Detect which cell encompasses the target text, then output its [X, Y] center coordinate. 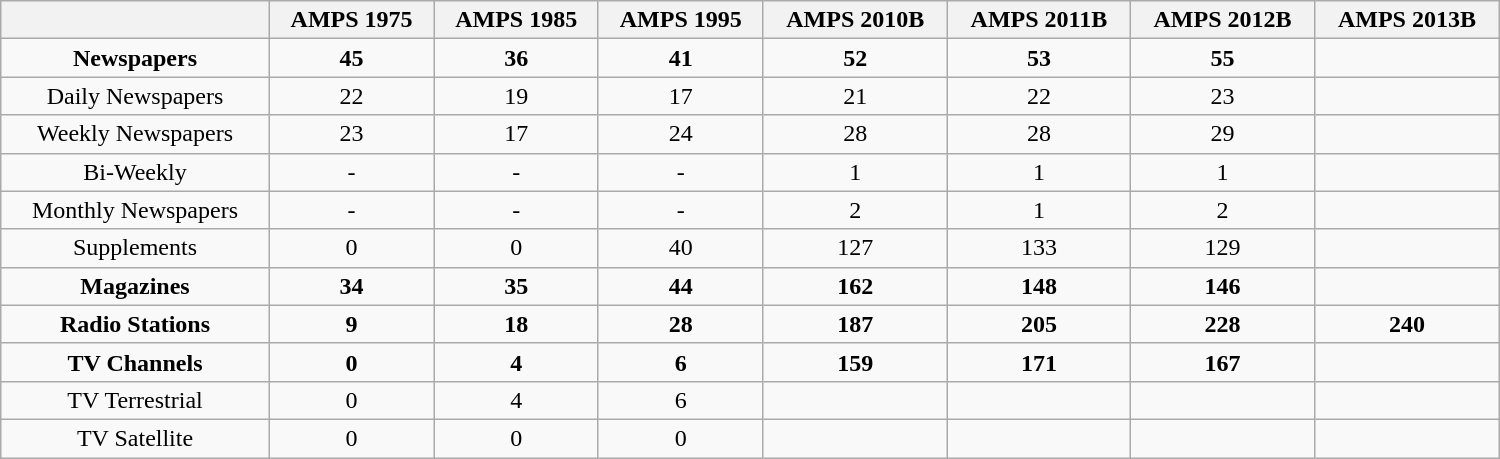
21 [855, 96]
29 [1222, 134]
41 [680, 58]
TV Channels [136, 362]
AMPS 1975 [352, 20]
Daily Newspapers [136, 96]
Magazines [136, 286]
Newspapers [136, 58]
205 [1040, 324]
AMPS 1995 [680, 20]
34 [352, 286]
146 [1222, 286]
162 [855, 286]
187 [855, 324]
40 [680, 248]
AMPS 2010B [855, 20]
129 [1222, 248]
53 [1040, 58]
55 [1222, 58]
148 [1040, 286]
TV Terrestrial [136, 400]
171 [1040, 362]
35 [516, 286]
AMPS 2012B [1222, 20]
Monthly Newspapers [136, 210]
AMPS 2013B [1408, 20]
24 [680, 134]
52 [855, 58]
Bi-Weekly [136, 172]
TV Satellite [136, 438]
AMPS 1985 [516, 20]
19 [516, 96]
45 [352, 58]
18 [516, 324]
240 [1408, 324]
228 [1222, 324]
133 [1040, 248]
AMPS 2011B [1040, 20]
Weekly Newspapers [136, 134]
9 [352, 324]
44 [680, 286]
Radio Stations [136, 324]
127 [855, 248]
159 [855, 362]
167 [1222, 362]
36 [516, 58]
Supplements [136, 248]
